Identify which cell holds the provided text, then report its [X, Y] central coordinate. 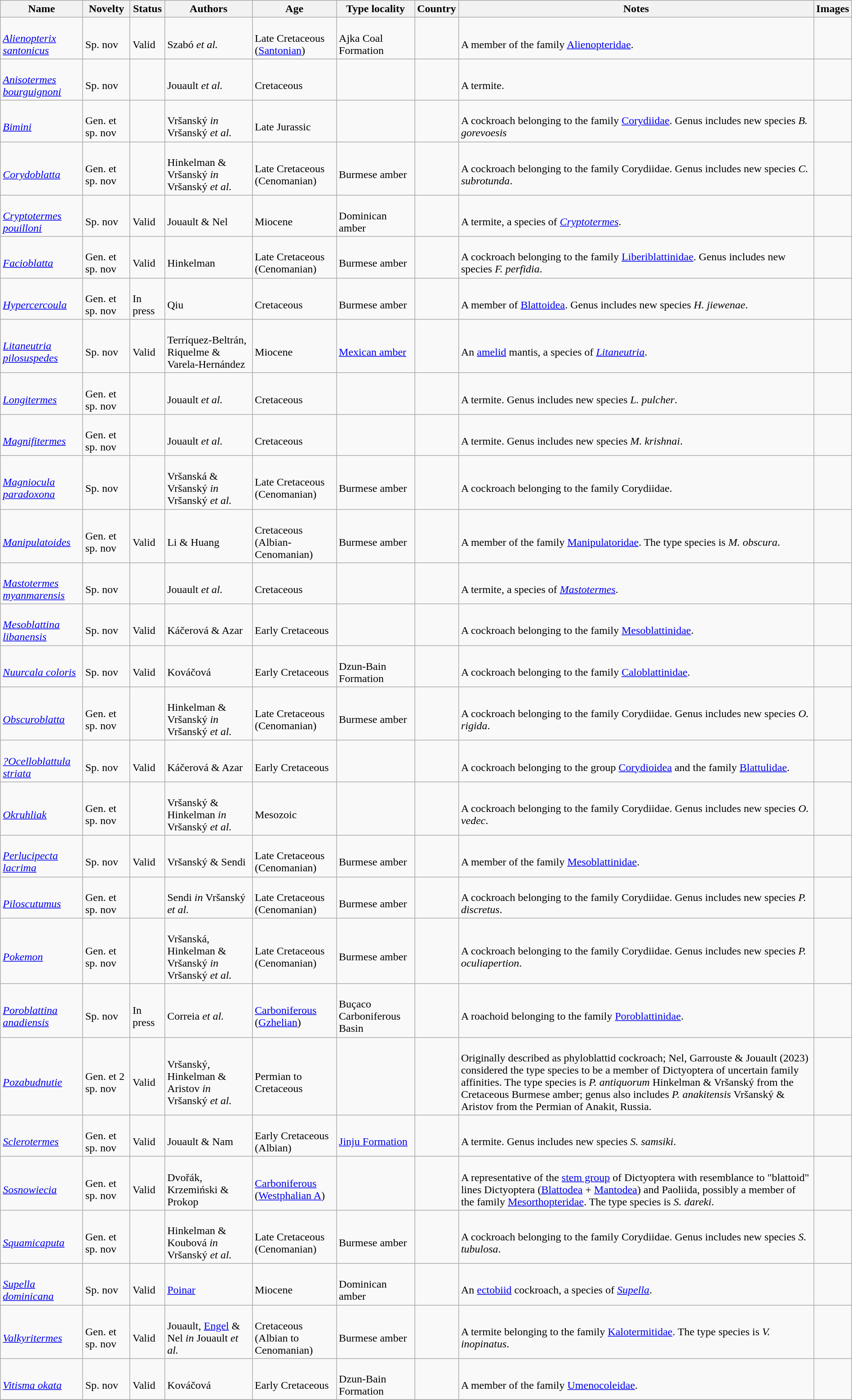
Magnifitermes [41, 435]
Late Cretaceous (Santonian) [295, 38]
Permian to Cretaceous [295, 1076]
Poroblattina anadiensis [41, 1011]
A cockroach belonging to the family Corydiidae. Genus includes new species S. tubulosa. [636, 1236]
Name [41, 9]
A cockroach belonging to the family Liberiblattinidae. Genus includes new species F. perfidia. [636, 257]
Nuurcala coloris [41, 666]
Longitermes [41, 393]
Pozabudnutie [41, 1076]
Late Jurassic [295, 121]
Alienopterix santonicus [41, 38]
A member of the family Alienopteridae. [636, 38]
Sendi in Vršanský et al. [209, 897]
A member of Blattoidea. Genus includes new species H. jiewenae. [636, 299]
Jouault & Nam [209, 1136]
Vitisma okata [41, 1379]
Hypercercoula [41, 299]
A member of the family Manipulatoridae. The type species is M. obscura. [636, 536]
Qiu [209, 299]
Mesoblattina libanensis [41, 625]
A termite belonging to the family Kalotermitidae. The type species is V. inopinatus. [636, 1332]
Early Cretaceous (Albian) [295, 1136]
Jinju Formation [376, 1136]
Okruhliak [41, 808]
Status [147, 9]
A termite. [636, 80]
Jouault, Engel & Nel in Jouault et al. [209, 1332]
Ajka Coal Formation [376, 38]
Manipulatoides [41, 536]
Carboniferous (Gzhelian) [295, 1011]
A cockroach belonging to the family Corydiidae. [636, 482]
Hinkelman & Koubová in Vršanský et al. [209, 1236]
Poinar [209, 1284]
A termite. Genus includes new species M. krishnai. [636, 435]
Perlucipecta lacrima [41, 856]
A termite, a species of Mastotermes. [636, 584]
Piloscutumus [41, 897]
A member of the family Mesoblattinidae. [636, 856]
A termite. Genus includes new species S. samsiki. [636, 1136]
A cockroach belonging to the group Corydioidea and the family Blattulidae. [636, 761]
Mesozoic [295, 808]
Gen. et 2 sp. nov [106, 1076]
Age [295, 9]
Dvořák, Krzemiński & Prokop [209, 1183]
Corydoblatta [41, 168]
A cockroach belonging to the family Corydiidae. Genus includes new species C. subrotunda. [636, 168]
Vršanský, Hinkelman & Aristov in Vršanský et al. [209, 1076]
Litaneutria pilosuspedes [41, 346]
A cockroach belonging to the family Corydiidae. Genus includes new species O. rigida. [636, 714]
A cockroach belonging to the family Mesoblattinidae. [636, 625]
Cretaceous (Albian-Cenomanian) [295, 536]
Bimini [41, 121]
?Ocelloblattula striata [41, 761]
Sclerotermes [41, 1136]
Vršanská, Hinkelman & Vršanský in Vršanský et al. [209, 951]
A cockroach belonging to the family Caloblattinidae. [636, 666]
Squamicaputa [41, 1236]
Facioblatta [41, 257]
Authors [209, 9]
A roachoid belonging to the family Poroblattinidae. [636, 1011]
Mexican amber [376, 346]
Cryptotermes pouilloni [41, 216]
An amelid mantis, a species of Litaneutria. [636, 346]
Notes [636, 9]
A cockroach belonging to the family Corydiidae. Genus includes new species B. gorevoesis [636, 121]
Supella dominicana [41, 1284]
Pokemon [41, 951]
Vršanský & Hinkelman in Vršanský et al. [209, 808]
Mastotermes myanmarensis [41, 584]
Magniocula paradoxona [41, 482]
Vršanský in Vršanský et al. [209, 121]
Vršanský & Sendi [209, 856]
Valkyritermes [41, 1332]
A cockroach belonging to the family Corydiidae. Genus includes new species O. vedec. [636, 808]
A cockroach belonging to the family Corydiidae. Genus includes new species P. discretus. [636, 897]
Novelty [106, 9]
An ectobiid cockroach, a species of Supella. [636, 1284]
A termite. Genus includes new species L. pulcher. [636, 393]
Correia et al. [209, 1011]
Obscuroblatta [41, 714]
Anisotermes bourguignoni [41, 80]
Terríquez-Beltrán, Riquelme & Varela-Hernández [209, 346]
Vršanská & Vršanský in Vršanský et al. [209, 482]
Li & Huang [209, 536]
A cockroach belonging to the family Corydiidae. Genus includes new species P. oculiapertion. [636, 951]
Country [437, 9]
Type locality [376, 9]
Hinkelman [209, 257]
Sosnowiecia [41, 1183]
Buçaco Carboniferous Basin [376, 1011]
A member of the family Umenocoleidae. [636, 1379]
A termite, a species of Cryptotermes. [636, 216]
Cretaceous (Albian to Cenomanian) [295, 1332]
Szabó et al. [209, 38]
Images [833, 9]
Jouault & Nel [209, 216]
Carboniferous (Westphalian A) [295, 1183]
